Scan for the cell matching the given text and deliver its [x, y] coordinate at center. 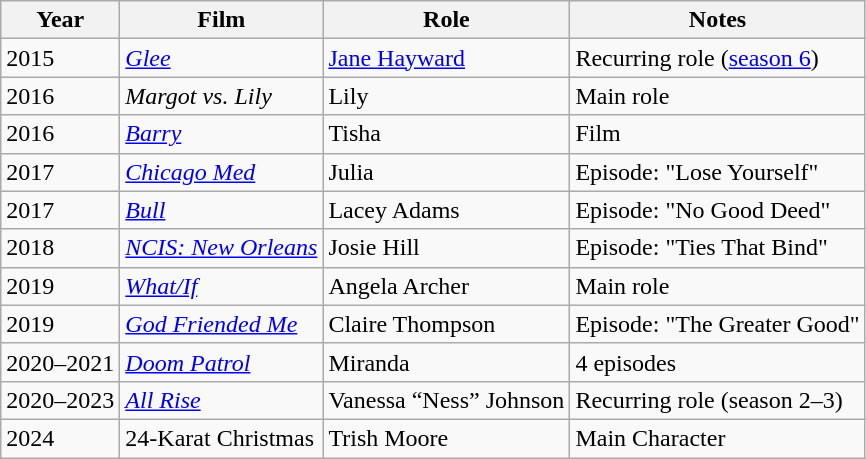
Episode: "Ties That Bind" [718, 248]
All Rise [222, 400]
Lily [446, 96]
Chicago Med [222, 172]
Trish Moore [446, 438]
Notes [718, 20]
Bull [222, 210]
Josie Hill [446, 248]
Main Character [718, 438]
Recurring role (season 2–3) [718, 400]
2020–2021 [60, 362]
Role [446, 20]
Jane Hayward [446, 58]
2018 [60, 248]
Margot vs. Lily [222, 96]
2015 [60, 58]
What/If [222, 286]
Miranda [446, 362]
NCIS: New Orleans [222, 248]
Julia [446, 172]
Lacey Adams [446, 210]
Glee [222, 58]
Episode: "The Greater Good" [718, 324]
Doom Patrol [222, 362]
Recurring role (season 6) [718, 58]
Tisha [446, 134]
2020–2023 [60, 400]
Episode: "Lose Yourself" [718, 172]
Vanessa “Ness” Johnson [446, 400]
God Friended Me [222, 324]
2024 [60, 438]
Claire Thompson [446, 324]
Angela Archer [446, 286]
Barry [222, 134]
4 episodes [718, 362]
Year [60, 20]
24-Karat Christmas [222, 438]
Episode: "No Good Deed" [718, 210]
